Provide the [x, y] coordinate of the cell's center where the given text is located.  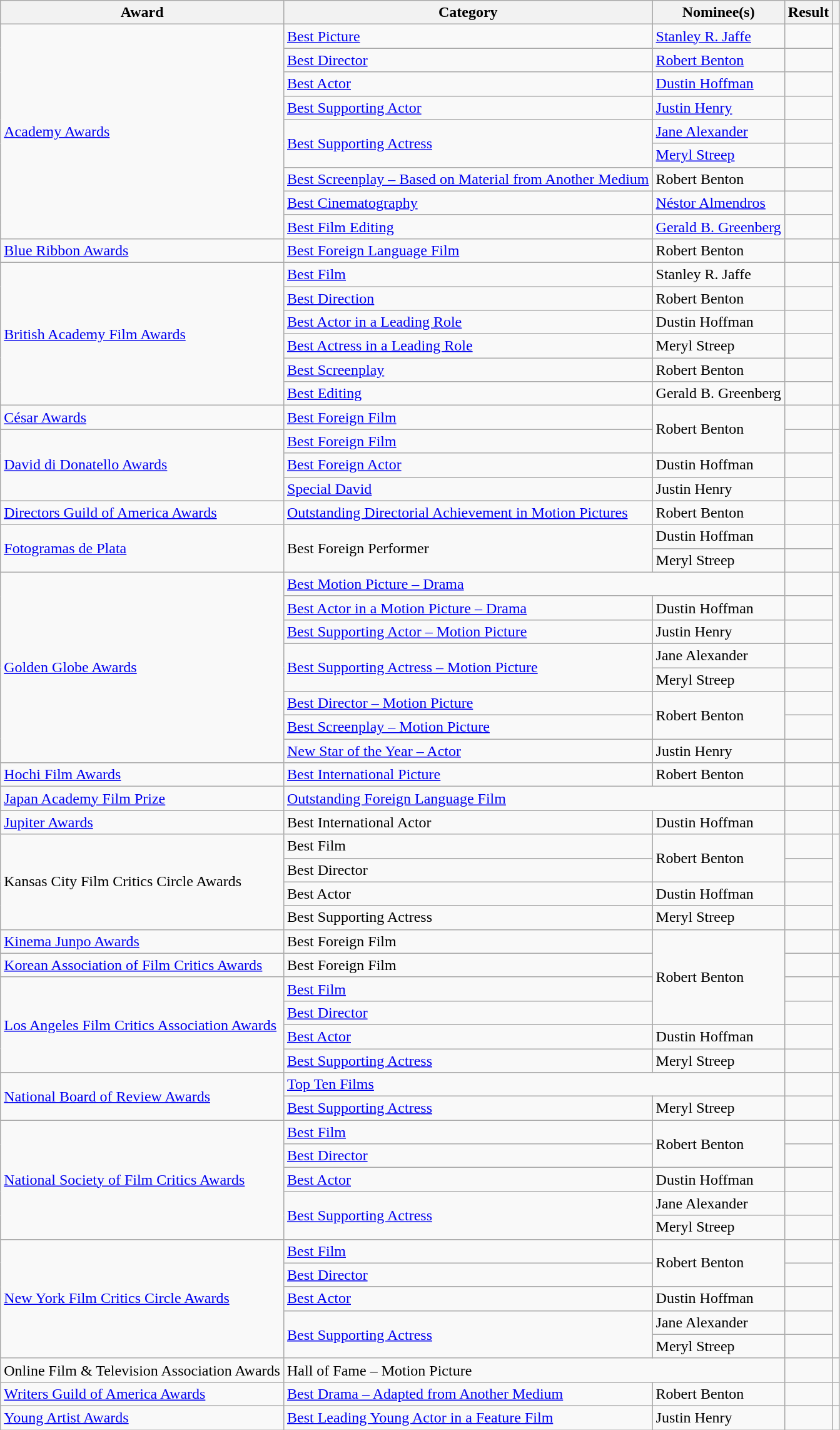
Best Screenplay – Motion Picture [468, 727]
César Awards [143, 417]
Special David [468, 489]
Directors Guild of America Awards [143, 513]
Best Leading Young Actor in a Feature Film [468, 1417]
Hall of Fame – Motion Picture [534, 1370]
Best Picture [468, 36]
National Society of Film Critics Awards [143, 1180]
Hochi Film Awards [143, 775]
David di Donatello Awards [143, 465]
Best Cinematography [468, 203]
Kinema Junpo Awards [143, 941]
British Academy Film Awards [143, 334]
Best Director – Motion Picture [468, 703]
Best Film Editing [468, 227]
Japan Academy Film Prize [143, 799]
Top Ten Films [534, 1085]
Online Film & Television Association Awards [143, 1370]
Los Angeles Film Critics Association Awards [143, 1024]
Best Actor in a Leading Role [468, 322]
Best Motion Picture – Drama [534, 584]
Outstanding Directorial Achievement in Motion Pictures [468, 513]
Best International Picture [468, 775]
Best Foreign Language Film [468, 250]
Best Drama – Adapted from Another Medium [468, 1394]
Best Direction [468, 299]
Writers Guild of America Awards [143, 1394]
Best Editing [468, 394]
Outstanding Foreign Language Film [534, 799]
Academy Awards [143, 131]
Néstor Almendros [718, 203]
Best Supporting Actress – Motion Picture [468, 667]
New York Film Critics Circle Awards [143, 1299]
Best Foreign Performer [468, 548]
Best Actor in a Motion Picture – Drama [468, 608]
Blue Ribbon Awards [143, 250]
Result [808, 13]
Fotogramas de Plata [143, 548]
Best Screenplay – Based on Material from Another Medium [468, 179]
Young Artist Awards [143, 1417]
Best Supporting Actor [468, 108]
Best International Actor [468, 822]
Jupiter Awards [143, 822]
New Star of the Year – Actor [468, 751]
Category [468, 13]
National Board of Review Awards [143, 1096]
Best Supporting Actor – Motion Picture [468, 631]
Award [143, 13]
Best Screenplay [468, 370]
Korean Association of Film Critics Awards [143, 965]
Best Actress in a Leading Role [468, 346]
Best Foreign Actor [468, 465]
Golden Globe Awards [143, 667]
Nominee(s) [718, 13]
Kansas City Film Critics Circle Awards [143, 882]
